From the cell containing the given text, extract its center point as [X, Y] coordinate. 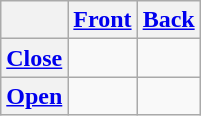
Back [168, 20]
Close [34, 58]
Open [34, 96]
Front [102, 20]
